Output the (x, y) coordinate of the center of the cell containing the given text.  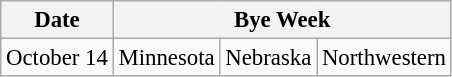
Nebraska (268, 58)
Minnesota (166, 58)
Northwestern (384, 58)
October 14 (57, 58)
Bye Week (282, 20)
Date (57, 20)
